Search for the cell housing the specified text and yield its [X, Y] center coordinate. 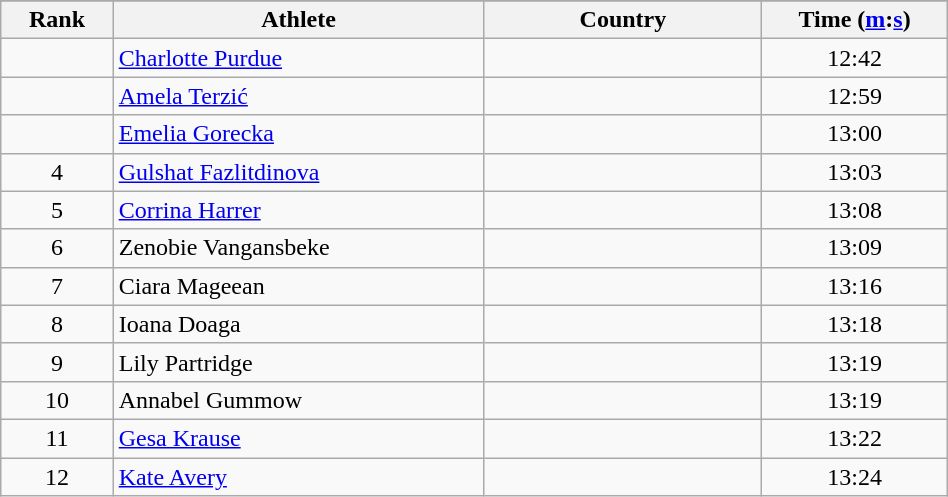
Ioana Doaga [298, 324]
12:59 [854, 96]
13:22 [854, 438]
Kate Avery [298, 477]
7 [57, 286]
13:16 [854, 286]
13:08 [854, 210]
13:18 [854, 324]
Zenobie Vangansbeke [298, 248]
8 [57, 324]
Time (m:s) [854, 20]
12 [57, 477]
13:00 [854, 134]
Lily Partridge [298, 362]
5 [57, 210]
Corrina Harrer [298, 210]
6 [57, 248]
Amela Terzić [298, 96]
11 [57, 438]
Country [623, 20]
9 [57, 362]
13:24 [854, 477]
Gulshat Fazlitdinova [298, 172]
Annabel Gummow [298, 400]
13:03 [854, 172]
Emelia Gorecka [298, 134]
Gesa Krause [298, 438]
12:42 [854, 58]
Charlotte Purdue [298, 58]
13:09 [854, 248]
4 [57, 172]
Rank [57, 20]
10 [57, 400]
Athlete [298, 20]
Ciara Mageean [298, 286]
